Scan for the cell matching the given text and deliver its [x, y] coordinate at center. 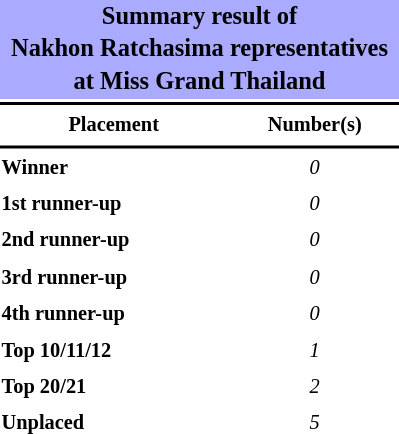
Top 20/21 [114, 387]
1st runner-up [114, 204]
2nd runner-up [114, 241]
3rd runner-up [114, 278]
4th runner-up [114, 314]
Placement [114, 125]
Top 10/11/12 [114, 351]
1 [314, 351]
Summary result ofNakhon Ratchasima representativesat Miss Grand Thailand [200, 50]
Winner [114, 168]
Number(s) [314, 125]
2 [314, 387]
